Return the [x, y] coordinate for the center point of the cell that contains the specified text.  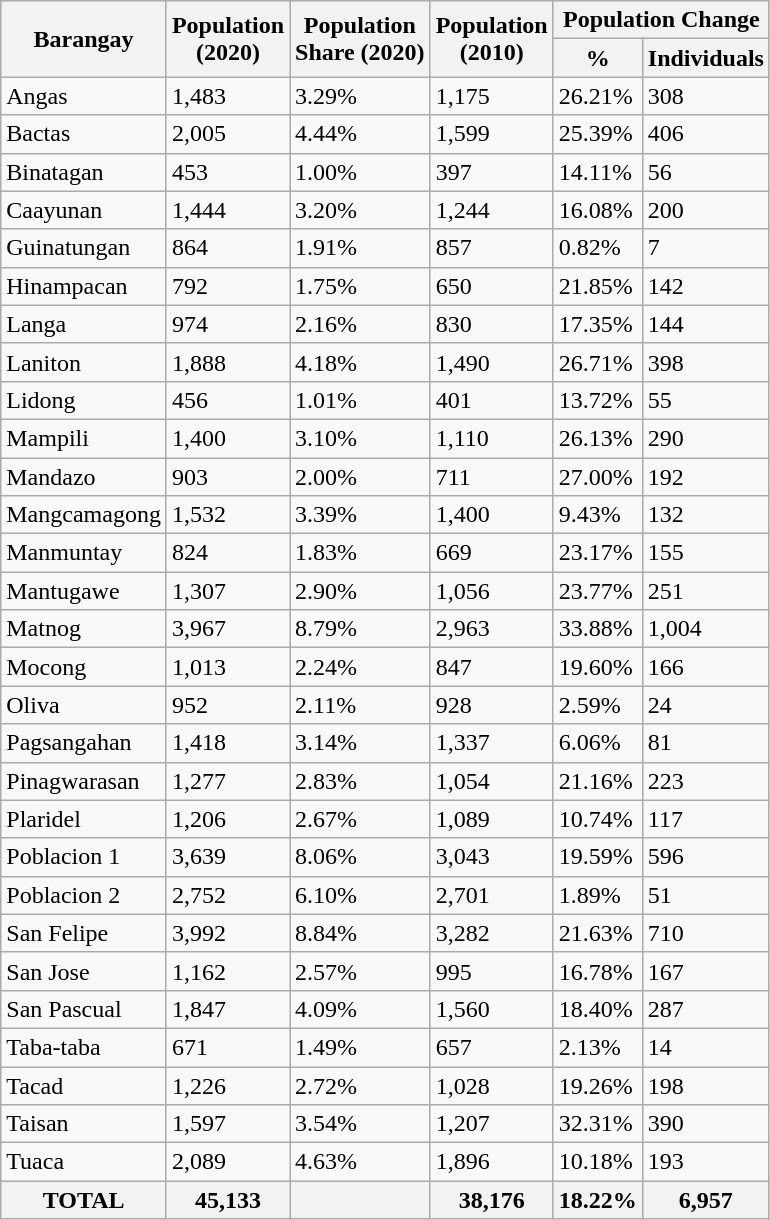
192 [706, 477]
Mampili [84, 438]
671 [228, 1047]
Guinatungan [84, 248]
1.89% [598, 895]
24 [706, 705]
Poblacion 1 [84, 857]
45,133 [228, 1200]
1,207 [492, 1124]
26.21% [598, 96]
1,244 [492, 210]
Barangay [84, 39]
Pagsangahan [84, 743]
155 [706, 553]
1,226 [228, 1085]
10.18% [598, 1162]
San Pascual [84, 1009]
2,752 [228, 895]
25.39% [598, 134]
2.16% [360, 324]
55 [706, 400]
456 [228, 400]
2.00% [360, 477]
19.60% [598, 667]
251 [706, 591]
193 [706, 1162]
TOTAL [84, 1200]
117 [706, 819]
1,847 [228, 1009]
Individuals [706, 58]
Tacad [84, 1085]
453 [228, 172]
7 [706, 248]
3.39% [360, 515]
81 [706, 743]
21.85% [598, 286]
PopulationShare (2020) [360, 39]
Taisan [84, 1124]
824 [228, 553]
1,162 [228, 971]
1.49% [360, 1047]
3,992 [228, 933]
1,337 [492, 743]
406 [706, 134]
Population Change [661, 20]
51 [706, 895]
Mandazo [84, 477]
Mantugawe [84, 591]
Tuaca [84, 1162]
16.78% [598, 971]
38,176 [492, 1200]
2,005 [228, 134]
830 [492, 324]
San Jose [84, 971]
9.43% [598, 515]
847 [492, 667]
Binatagan [84, 172]
1,054 [492, 781]
1,896 [492, 1162]
1,532 [228, 515]
2.72% [360, 1085]
23.77% [598, 591]
2.24% [360, 667]
2,701 [492, 895]
18.22% [598, 1200]
Pinagwarasan [84, 781]
Taba-taba [84, 1047]
657 [492, 1047]
1.00% [360, 172]
1.91% [360, 248]
864 [228, 248]
18.40% [598, 1009]
2.13% [598, 1047]
8.79% [360, 629]
132 [706, 515]
4.18% [360, 362]
390 [706, 1124]
287 [706, 1009]
16.08% [598, 210]
1,888 [228, 362]
Caayunan [84, 210]
Mocong [84, 667]
223 [706, 781]
3.20% [360, 210]
401 [492, 400]
1,560 [492, 1009]
Population(2010) [492, 39]
1,206 [228, 819]
1,483 [228, 96]
710 [706, 933]
711 [492, 477]
1.01% [360, 400]
26.13% [598, 438]
13.72% [598, 400]
33.88% [598, 629]
1,175 [492, 96]
995 [492, 971]
1.75% [360, 286]
0.82% [598, 248]
792 [228, 286]
Population(2020) [228, 39]
2.90% [360, 591]
1,277 [228, 781]
308 [706, 96]
2.83% [360, 781]
857 [492, 248]
4.09% [360, 1009]
2,089 [228, 1162]
14.11% [598, 172]
Oliva [84, 705]
10.74% [598, 819]
3,639 [228, 857]
Plaridel [84, 819]
6.10% [360, 895]
56 [706, 172]
San Felipe [84, 933]
2.57% [360, 971]
200 [706, 210]
Poblacion 2 [84, 895]
1,444 [228, 210]
8.06% [360, 857]
1,056 [492, 591]
1,013 [228, 667]
144 [706, 324]
32.31% [598, 1124]
1,599 [492, 134]
3,282 [492, 933]
1,110 [492, 438]
3,043 [492, 857]
2.67% [360, 819]
23.17% [598, 553]
290 [706, 438]
3.10% [360, 438]
198 [706, 1085]
Langa [84, 324]
1,597 [228, 1124]
650 [492, 286]
Hinampacan [84, 286]
3.14% [360, 743]
167 [706, 971]
2.11% [360, 705]
6,957 [706, 1200]
21.63% [598, 933]
142 [706, 286]
26.71% [598, 362]
1,418 [228, 743]
952 [228, 705]
903 [228, 477]
19.59% [598, 857]
166 [706, 667]
398 [706, 362]
Manmuntay [84, 553]
1,490 [492, 362]
1,307 [228, 591]
27.00% [598, 477]
2,963 [492, 629]
4.63% [360, 1162]
21.16% [598, 781]
Angas [84, 96]
596 [706, 857]
397 [492, 172]
8.84% [360, 933]
1,089 [492, 819]
4.44% [360, 134]
6.06% [598, 743]
1.83% [360, 553]
3.54% [360, 1124]
1,028 [492, 1085]
Mangcamagong [84, 515]
Matnog [84, 629]
17.35% [598, 324]
19.26% [598, 1085]
2.59% [598, 705]
3,967 [228, 629]
669 [492, 553]
3.29% [360, 96]
Bactas [84, 134]
14 [706, 1047]
928 [492, 705]
1,004 [706, 629]
% [598, 58]
Lidong [84, 400]
974 [228, 324]
Laniton [84, 362]
